Extract the (x, y) coordinate from the center of the cell holding the provided text.  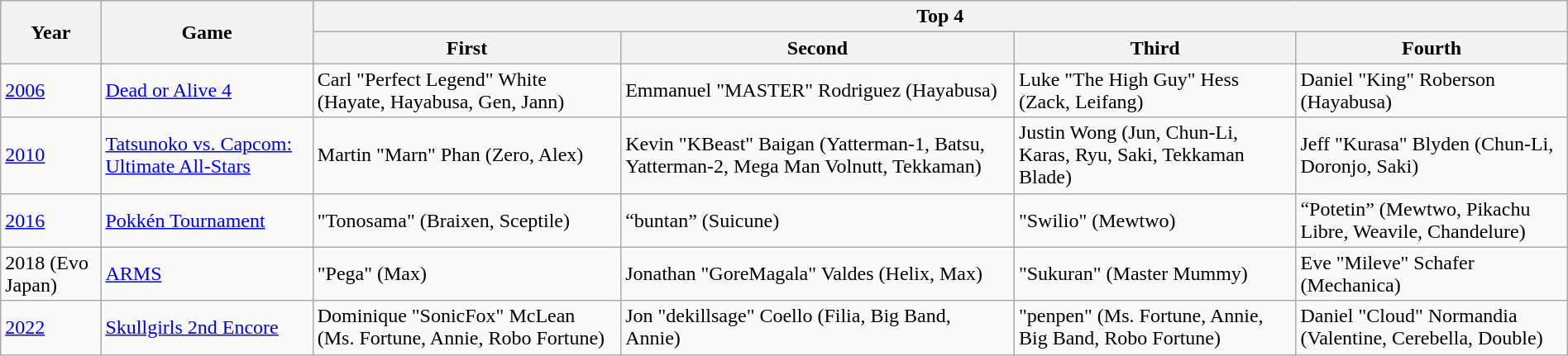
ARMS (207, 274)
Daniel "Cloud" Normandia (Valentine, Cerebella, Double) (1432, 327)
Tatsunoko vs. Capcom: Ultimate All-Stars (207, 155)
Daniel "King" Roberson (Hayabusa) (1432, 91)
Kevin "KBeast" Baigan (Yatterman-1, Batsu, Yatterman-2, Mega Man Volnutt, Tekkaman) (818, 155)
Second (818, 48)
Jeff "Kurasa" Blyden (Chun-Li, Doronjo, Saki) (1432, 155)
"Sukuran" (Master Mummy) (1154, 274)
2010 (51, 155)
Dead or Alive 4 (207, 91)
Third (1154, 48)
Year (51, 32)
Top 4 (939, 17)
Pokkén Tournament (207, 220)
Dominique "SonicFox" McLean (Ms. Fortune, Annie, Robo Fortune) (466, 327)
Eve "Mileve" Schafer (Mechanica) (1432, 274)
“Potetin” (Mewtwo, Pikachu Libre, Weavile, Chandelure) (1432, 220)
Jonathan "GoreMagala" Valdes (Helix, Max) (818, 274)
Skullgirls 2nd Encore (207, 327)
First (466, 48)
"Swilio" (Mewtwo) (1154, 220)
Jon "dekillsage" Coello (Filia, Big Band, Annie) (818, 327)
Game (207, 32)
Emmanuel "MASTER" Rodriguez (Hayabusa) (818, 91)
2006 (51, 91)
2016 (51, 220)
"Tonosama" (Braixen, Sceptile) (466, 220)
Luke "The High Guy" Hess (Zack, Leifang) (1154, 91)
2018 (Evo Japan) (51, 274)
“buntan” (Suicune) (818, 220)
Carl "Perfect Legend" White (Hayate, Hayabusa, Gen, Jann) (466, 91)
Martin "Marn" Phan (Zero, Alex) (466, 155)
2022 (51, 327)
"penpen" (Ms. Fortune, Annie, Big Band, Robo Fortune) (1154, 327)
Justin Wong (Jun, Chun-Li, Karas, Ryu, Saki, Tekkaman Blade) (1154, 155)
Fourth (1432, 48)
"Pega" (Max) (466, 274)
